Extract the [X, Y] coordinate from the center of the cell holding the provided text.  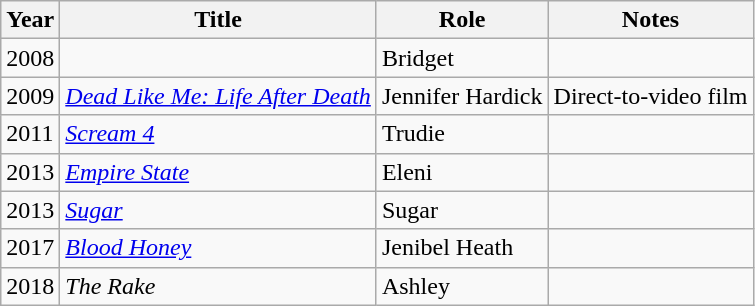
2017 [30, 248]
2008 [30, 58]
Ashley [462, 286]
Jennifer Hardick [462, 96]
Direct-to-video film [650, 96]
Role [462, 20]
Jenibel Heath [462, 248]
2018 [30, 286]
Title [218, 20]
Blood Honey [218, 248]
Notes [650, 20]
Bridget [462, 58]
2009 [30, 96]
Scream 4 [218, 134]
The Rake [218, 286]
Year [30, 20]
2011 [30, 134]
Trudie [462, 134]
Dead Like Me: Life After Death [218, 96]
Eleni [462, 172]
Empire State [218, 172]
